Pinpoint the cell where the given text exists, returning its (x, y) midpoint coordinate. 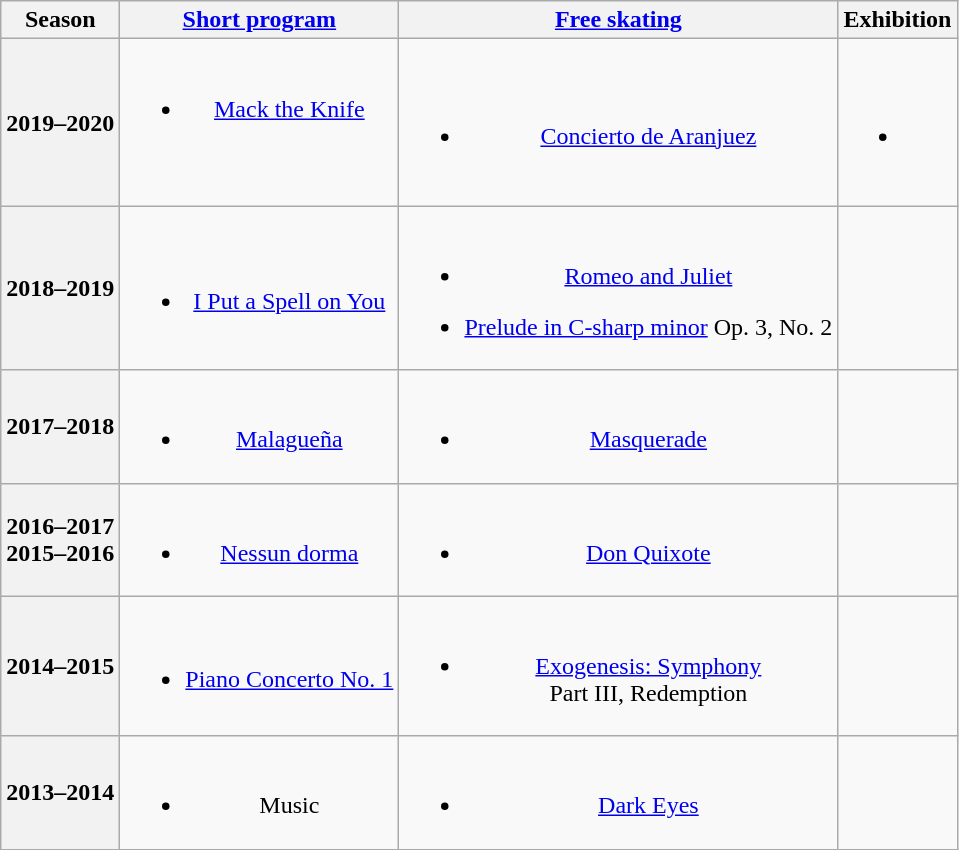
Free skating (618, 20)
2014–2015 (60, 666)
2018–2019 (60, 288)
Concierto de Aranjuez (618, 122)
2013–2014 (60, 792)
2019–2020 (60, 122)
Don Quixote (618, 540)
Romeo and Juliet Prelude in C-sharp minor Op. 3, No. 2 (618, 288)
Short program (260, 20)
Nessun dorma (260, 540)
Piano Concerto No. 1 (260, 666)
2016–2017 2015–2016 (60, 540)
2017–2018 (60, 426)
Exogenesis: Symphony Part III, Redemption (618, 666)
Masquerade (618, 426)
Mack the Knife (260, 122)
I Put a Spell on You (260, 288)
Exhibition (898, 20)
Dark Eyes (618, 792)
Music (260, 792)
Season (60, 20)
Malagueña (260, 426)
